Pinpoint the cell where the given text exists, returning its [x, y] midpoint coordinate. 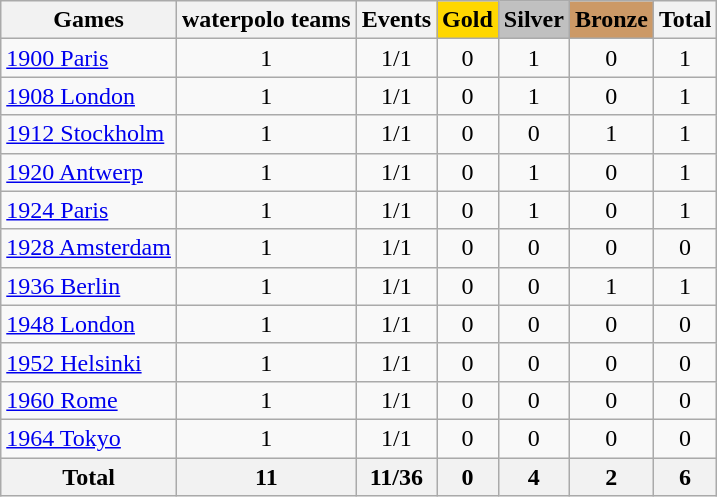
1936 Berlin [89, 286]
11/36 [396, 477]
1948 London [89, 324]
6 [685, 477]
1952 Helsinki [89, 362]
Gold [468, 20]
1960 Rome [89, 400]
1964 Tokyo [89, 438]
Bronze [611, 20]
Games [89, 20]
1900 Paris [89, 58]
waterpolo teams [266, 20]
2 [611, 477]
1912 Stockholm [89, 134]
11 [266, 477]
1924 Paris [89, 210]
1928 Amsterdam [89, 248]
4 [534, 477]
1908 London [89, 96]
Events [396, 20]
Silver [534, 20]
1920 Antwerp [89, 172]
